Locate the cell with the specified text and output its (x, y) center coordinate. 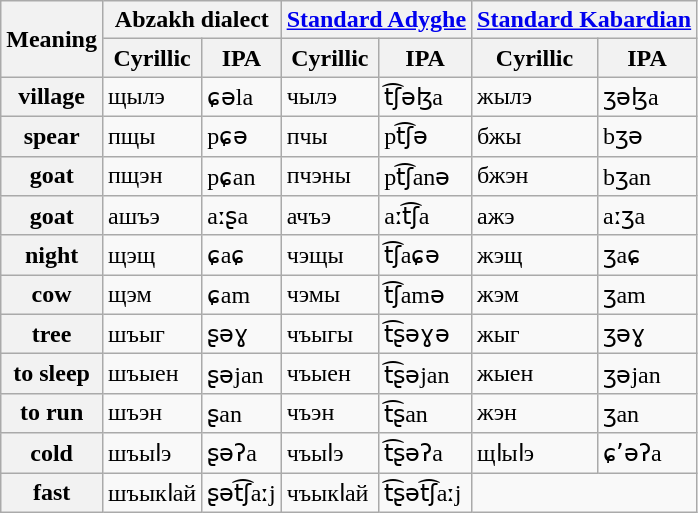
spear (52, 136)
шъыкӏай (152, 492)
ʒaɕ (646, 255)
Meaning (52, 39)
pt͡ʃə (426, 136)
шъыӏэ (152, 453)
aːʒa (646, 216)
fast (52, 492)
cow (52, 295)
aːt͡ʃa (426, 216)
pɕan (242, 176)
bʒan (646, 176)
жыг (535, 334)
пщэн (152, 176)
bʒə (646, 136)
ʒam (646, 295)
tree (52, 334)
ɕʼəʔa (646, 453)
жэщ (535, 255)
чэмы (330, 295)
to sleep (52, 374)
t͡ʃəɮa (426, 97)
щэм (152, 295)
ɕam (242, 295)
ʂan (242, 413)
ɕəla (242, 97)
жыен (535, 374)
бжы (535, 136)
t͡ʂəɣə (426, 334)
cold (52, 453)
пчы (330, 136)
ажэ (535, 216)
ачъэ (330, 216)
ʂəjan (242, 374)
чъыкӏай (330, 492)
ʒəjan (646, 374)
бжэн (535, 176)
ʒəɣ (646, 334)
чылэ (330, 97)
чъыгы (330, 334)
ʂəʔa (242, 453)
чэщы (330, 255)
чъыӏэ (330, 453)
чъыен (330, 374)
pt͡ʃanə (426, 176)
пщы (152, 136)
пчэны (330, 176)
Abzakh dialect (192, 20)
чъэн (330, 413)
шъэн (152, 413)
pɕə (242, 136)
ɕaɕ (242, 255)
t͡ʂət͡ʃaːj (426, 492)
ʂət͡ʃaːj (242, 492)
aːʂa (242, 216)
Standard Adyghe (376, 20)
ʒan (646, 413)
жылэ (535, 97)
щӏыӏэ (535, 453)
to run (52, 413)
t͡ʃamə (426, 295)
шъыен (152, 374)
ашъэ (152, 216)
ʂəɣ (242, 334)
t͡ʂəʔa (426, 453)
щэщ (152, 255)
Standard Kabardian (584, 20)
village (52, 97)
t͡ʃaɕə (426, 255)
жэм (535, 295)
шъыг (152, 334)
щылэ (152, 97)
ʒəɮa (646, 97)
t͡ʂəjan (426, 374)
night (52, 255)
t͡ʂan (426, 413)
жэн (535, 413)
